Detect which cell encompasses the target text, then output its (x, y) center coordinate. 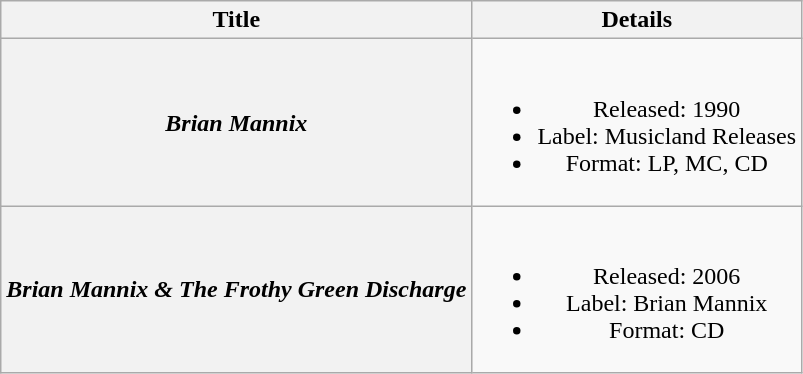
Details (637, 20)
Brian Mannix (236, 122)
Released: 2006Label: Brian MannixFormat: CD (637, 290)
Title (236, 20)
Brian Mannix & The Frothy Green Discharge (236, 290)
Released: 1990Label: Musicland ReleasesFormat: LP, MC, CD (637, 122)
